Scan for the cell matching the given text and deliver its [X, Y] coordinate at center. 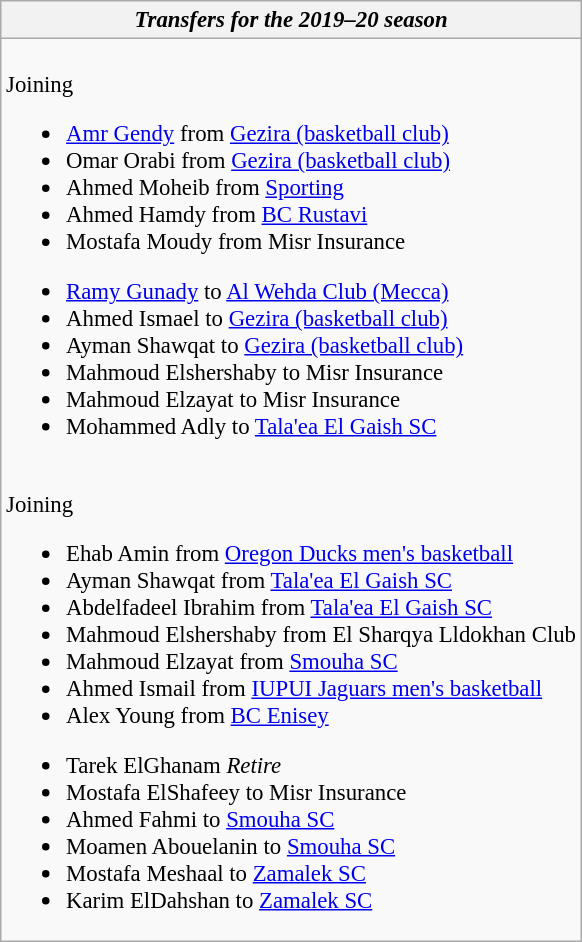
Transfers for the 2019–20 season [292, 20]
